Identify which cell holds the provided text, then report its [X, Y] central coordinate. 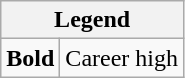
Bold [30, 58]
Career high [122, 58]
Legend [92, 20]
